Determine the [x, y] coordinate at the center of the cell enclosing the given text.  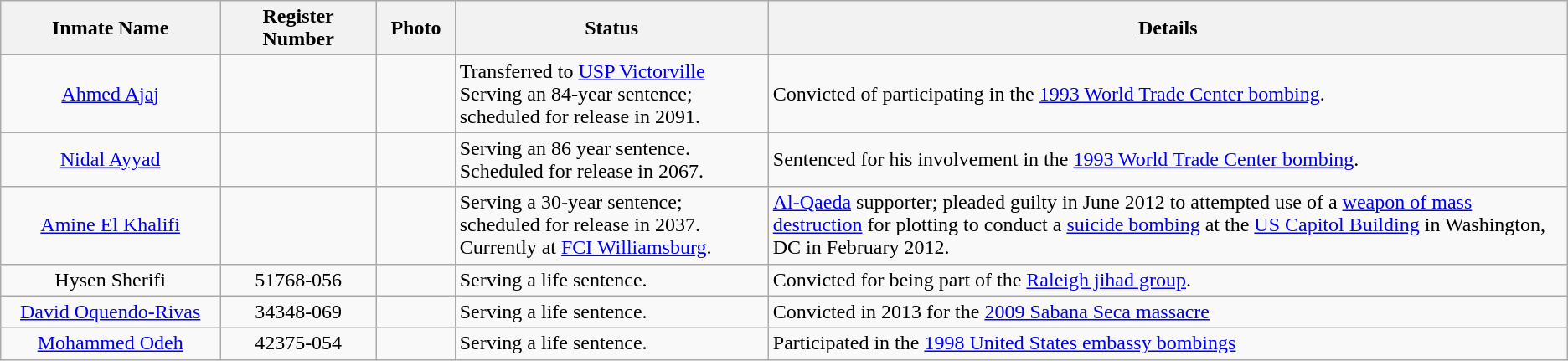
42375-054 [298, 343]
Participated in the 1998 United States embassy bombings [1168, 343]
Convicted for being part of the Raleigh jihad group. [1168, 280]
Photo [416, 28]
34348-069 [298, 312]
51768-056 [298, 280]
Inmate Name [111, 28]
Convicted of participating in the 1993 World Trade Center bombing. [1168, 94]
Status [611, 28]
Serving a 30-year sentence; scheduled for release in 2037. Currently at FCI Williamsburg. [611, 225]
Ahmed Ajaj [111, 94]
Sentenced for his involvement in the 1993 World Trade Center bombing. [1168, 159]
Amine El Khalifi [111, 225]
Details [1168, 28]
Hysen Sherifi [111, 280]
Register Number [298, 28]
Nidal Ayyad [111, 159]
David Oquendo-Rivas [111, 312]
Transferred to USP Victorville Serving an 84-year sentence; scheduled for release in 2091. [611, 94]
Serving an 86 year sentence. Scheduled for release in 2067. [611, 159]
Convicted in 2013 for the 2009 Sabana Seca massacre [1168, 312]
Mohammed Odeh [111, 343]
